From the cell containing the given text, extract its center point as (x, y) coordinate. 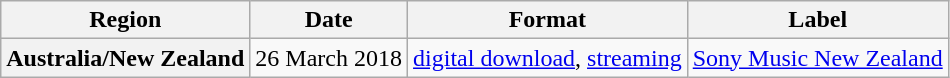
Format (548, 20)
Label (818, 20)
Australia/New Zealand (126, 58)
Sony Music New Zealand (818, 58)
Region (126, 20)
digital download, streaming (548, 58)
Date (329, 20)
26 March 2018 (329, 58)
